Determine the (X, Y) coordinate at the center of the cell enclosing the given text.  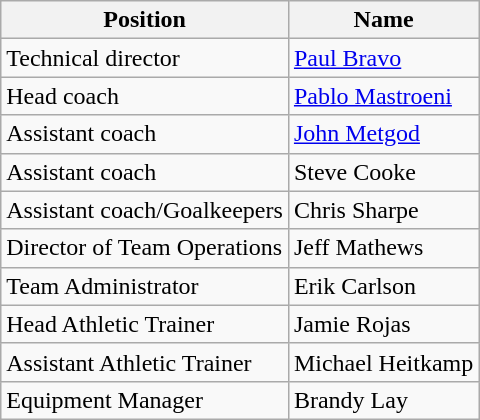
Team Administrator (145, 286)
Jamie Rojas (383, 324)
Technical director (145, 58)
Brandy Lay (383, 400)
Pablo Mastroeni (383, 96)
John Metgod (383, 134)
Jeff Mathews (383, 248)
Position (145, 20)
Steve Cooke (383, 172)
Michael Heitkamp (383, 362)
Director of Team Operations (145, 248)
Assistant Athletic Trainer (145, 362)
Head coach (145, 96)
Paul Bravo (383, 58)
Erik Carlson (383, 286)
Name (383, 20)
Head Athletic Trainer (145, 324)
Equipment Manager (145, 400)
Assistant coach/Goalkeepers (145, 210)
Chris Sharpe (383, 210)
